Identify which cell holds the provided text, then report its [X, Y] central coordinate. 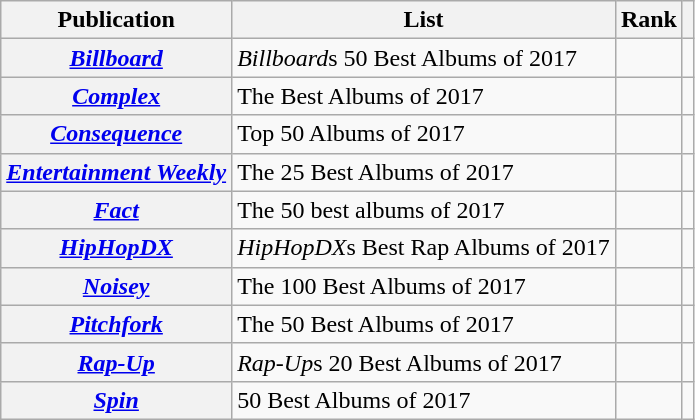
Spin [116, 400]
Entertainment Weekly [116, 172]
The 50 best albums of 2017 [424, 210]
Billboards 50 Best Albums of 2017 [424, 58]
Top 50 Albums of 2017 [424, 134]
HipHopDX [116, 248]
Pitchfork [116, 324]
The 25 Best Albums of 2017 [424, 172]
Rap-Ups 20 Best Albums of 2017 [424, 362]
50 Best Albums of 2017 [424, 400]
The 50 Best Albums of 2017 [424, 324]
HipHopDXs Best Rap Albums of 2017 [424, 248]
Consequence [116, 134]
Publication [116, 20]
Rap-Up [116, 362]
The Best Albums of 2017 [424, 96]
The 100 Best Albums of 2017 [424, 286]
Complex [116, 96]
Fact [116, 210]
Rank [648, 20]
Billboard [116, 58]
List [424, 20]
Noisey [116, 286]
